Return [X, Y] of the center of cell containing provided text 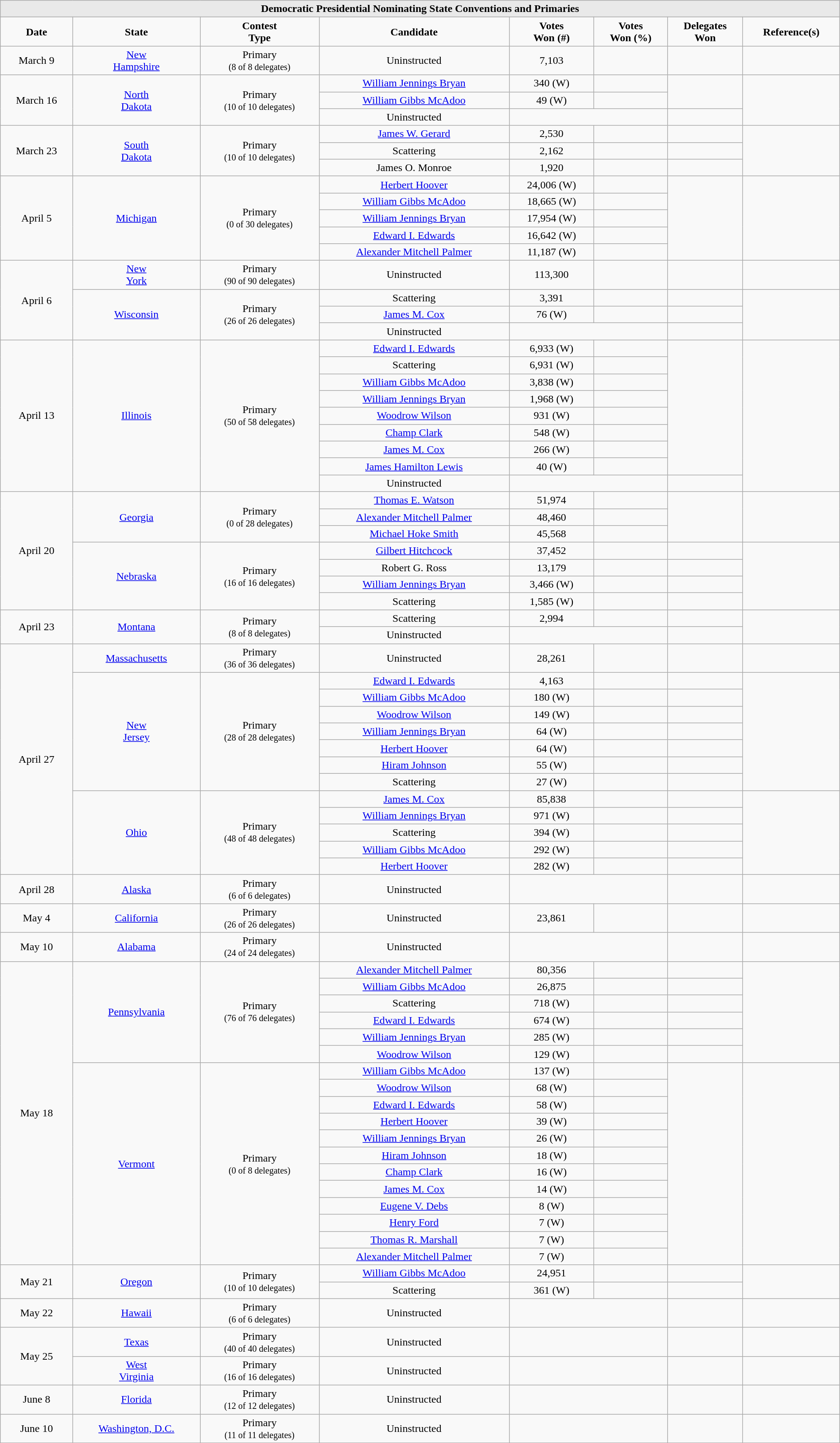
4,163 [552, 681]
June 10 [36, 1428]
16 (W) [552, 1172]
11,187 (W) [552, 252]
Gilbert Hitchcock [414, 551]
Primary(11 of 11 delegates) [260, 1428]
1,968 (W) [552, 399]
SouthDakota [136, 151]
Date [36, 32]
Primary(76 of 76 delegates) [260, 1012]
6,931 (W) [552, 365]
Washington, D.C. [136, 1428]
266 (W) [552, 449]
Nebraska [136, 576]
17,954 (W) [552, 218]
Primary(40 of 40 delegates) [260, 1342]
Votes Won (#) [552, 32]
Hawaii [136, 1313]
13,179 [552, 568]
8 (W) [552, 1206]
Texas [136, 1342]
340 (W) [552, 83]
May 10 [36, 947]
James W. Gerard [414, 134]
California [136, 918]
45,568 [552, 534]
6,933 (W) [552, 348]
Massachusetts [136, 658]
Primary(48 of 48 delegates) [260, 833]
NewHampshire [136, 60]
Votes Won (%) [631, 32]
28,261 [552, 658]
Michael Hoke Smith [414, 534]
3,391 [552, 298]
State [136, 32]
68 (W) [552, 1088]
ContestType [260, 32]
26,875 [552, 987]
Thomas R. Marshall [414, 1240]
Oregon [136, 1282]
Illinois [136, 416]
37,452 [552, 551]
Wisconsin [136, 315]
April 28 [36, 889]
Montana [136, 627]
23,861 [552, 918]
Pennsylvania [136, 1012]
18,665 (W) [552, 201]
Primary(12 of 12 delegates) [260, 1400]
674 (W) [552, 1020]
1,920 [552, 168]
2,530 [552, 134]
39 (W) [552, 1122]
26 (W) [552, 1139]
James O. Monroe [414, 168]
55 (W) [552, 765]
971 (W) [552, 816]
March 16 [36, 100]
285 (W) [552, 1037]
129 (W) [552, 1054]
Democratic Presidential Nominating State Conventions and Primaries [420, 9]
May 25 [36, 1356]
7,103 [552, 60]
Reference(s) [791, 32]
Alaska [136, 889]
April 5 [36, 218]
March 9 [36, 60]
Primary(90 of 90 delegates) [260, 275]
May 21 [36, 1282]
Primary(50 of 58 delegates) [260, 416]
718 (W) [552, 1003]
149 (W) [552, 714]
14 (W) [552, 1189]
58 (W) [552, 1105]
April 20 [36, 550]
March 23 [36, 151]
361 (W) [552, 1290]
Florida [136, 1400]
Ohio [136, 833]
June 8 [36, 1400]
292 (W) [552, 850]
40 (W) [552, 466]
282 (W) [552, 866]
24,006 (W) [552, 184]
1,585 (W) [552, 601]
May 4 [36, 918]
Primary(0 of 30 delegates) [260, 218]
931 (W) [552, 416]
49 (W) [552, 100]
Vermont [136, 1164]
18 (W) [552, 1155]
Henry Ford [414, 1223]
NewYork [136, 275]
2,162 [552, 151]
Delegates Won [705, 32]
85,838 [552, 799]
April 27 [36, 759]
Alabama [136, 947]
April 6 [36, 300]
Primary(28 of 28 delegates) [260, 731]
Eugene V. Debs [414, 1206]
April 13 [36, 416]
Robert G. Ross [414, 568]
80,356 [552, 970]
Thomas E. Watson [414, 500]
2,994 [552, 618]
137 (W) [552, 1071]
51,974 [552, 500]
James Hamilton Lewis [414, 466]
Michigan [136, 218]
Georgia [136, 517]
May 22 [36, 1313]
April 23 [36, 627]
Primary(0 of 8 delegates) [260, 1164]
3,838 (W) [552, 382]
Primary(24 of 24 delegates) [260, 947]
180 (W) [552, 698]
3,466 (W) [552, 585]
Primary(36 of 36 delegates) [260, 658]
24,951 [552, 1273]
NewJersey [136, 731]
16,642 (W) [552, 235]
May 18 [36, 1113]
NorthDakota [136, 100]
48,460 [552, 517]
WestVirginia [136, 1370]
27 (W) [552, 782]
548 (W) [552, 433]
113,300 [552, 275]
Candidate [414, 32]
394 (W) [552, 833]
76 (W) [552, 315]
Primary(0 of 28 delegates) [260, 517]
